Search for the cell housing the specified text and yield its (x, y) center coordinate. 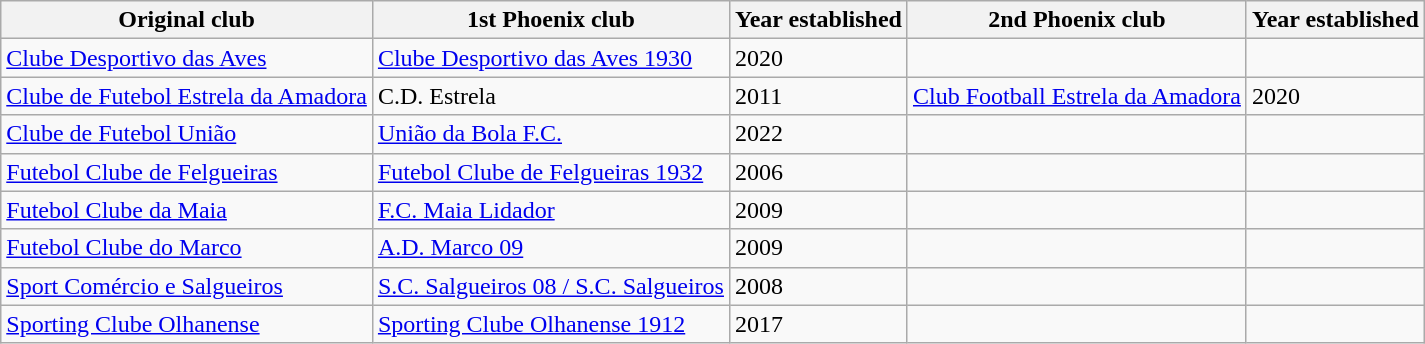
2017 (818, 324)
Sport Comércio e Salgueiros (187, 286)
F.C. Maia Lidador (550, 210)
2nd Phoenix club (1076, 20)
Clube de Futebol União (187, 134)
2006 (818, 172)
1st Phoenix club (550, 20)
C.D. Estrela (550, 96)
Clube Desportivo das Aves (187, 58)
2022 (818, 134)
Sporting Clube Olhanense 1912 (550, 324)
2011 (818, 96)
União da Bola F.C. (550, 134)
S.C. Salgueiros 08 / S.C. Salgueiros (550, 286)
Futebol Clube do Marco (187, 248)
2008 (818, 286)
A.D. Marco 09 (550, 248)
Club Football Estrela da Amadora (1076, 96)
Futebol Clube de Felgueiras 1932 (550, 172)
Clube Desportivo das Aves 1930 (550, 58)
Clube de Futebol Estrela da Amadora (187, 96)
Original club (187, 20)
Futebol Clube da Maia (187, 210)
Sporting Clube Olhanense (187, 324)
Futebol Clube de Felgueiras (187, 172)
